Detect which cell encompasses the target text, then output its (X, Y) center coordinate. 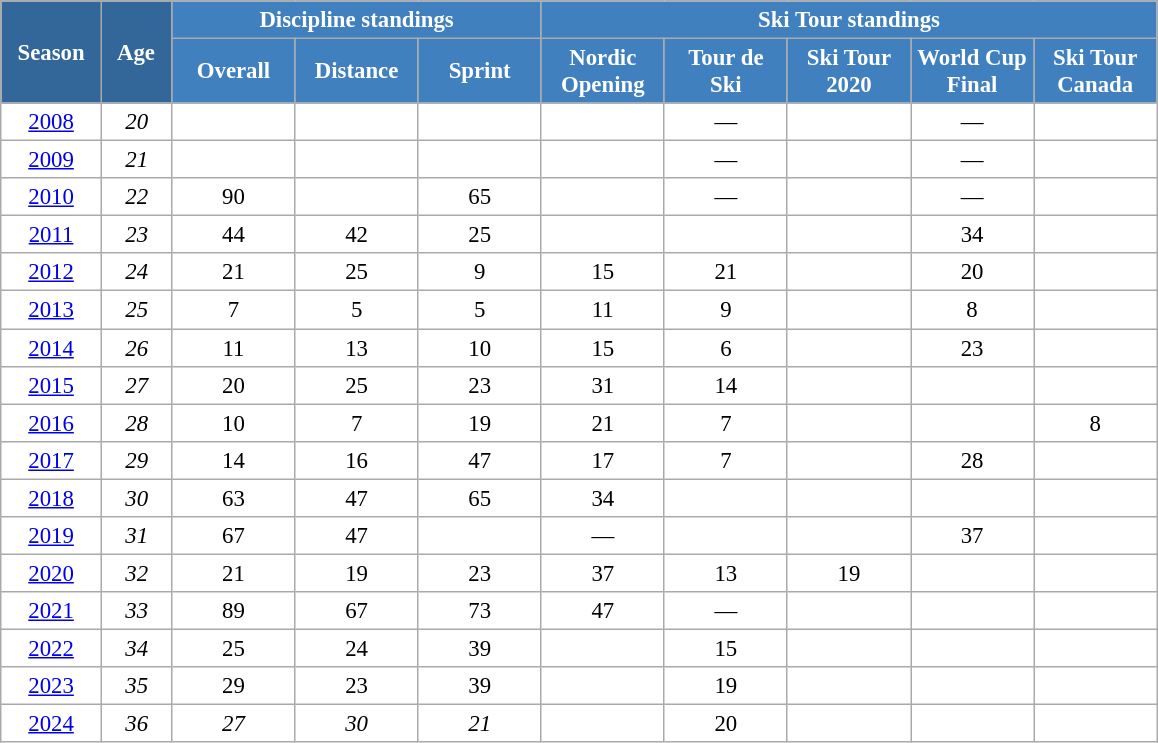
2013 (52, 310)
Season (52, 52)
63 (234, 498)
2017 (52, 460)
2022 (52, 648)
Ski Tour2020 (848, 72)
89 (234, 611)
2018 (52, 498)
Discipline standings (356, 20)
Overall (234, 72)
Tour deSki (726, 72)
6 (726, 348)
Distance (356, 72)
NordicOpening (602, 72)
33 (136, 611)
90 (234, 197)
2010 (52, 197)
Ski Tour standings (848, 20)
35 (136, 686)
44 (234, 235)
World CupFinal (972, 72)
16 (356, 460)
26 (136, 348)
2011 (52, 235)
Ski TourCanada (1096, 72)
32 (136, 573)
2015 (52, 385)
2021 (52, 611)
Age (136, 52)
73 (480, 611)
17 (602, 460)
2024 (52, 724)
2009 (52, 160)
Sprint (480, 72)
36 (136, 724)
2023 (52, 686)
2016 (52, 423)
2019 (52, 536)
22 (136, 197)
2012 (52, 273)
2014 (52, 348)
42 (356, 235)
2020 (52, 573)
2008 (52, 122)
